Find where the given text appears and provide that cell's center as [X, Y] coordinate. 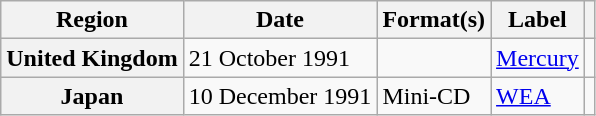
10 December 1991 [280, 96]
United Kingdom [92, 58]
Mini-CD [434, 96]
Japan [92, 96]
Date [280, 20]
Label [538, 20]
WEA [538, 96]
Format(s) [434, 20]
Mercury [538, 58]
21 October 1991 [280, 58]
Region [92, 20]
